Output the [x, y] coordinate of the center of the cell containing the given text.  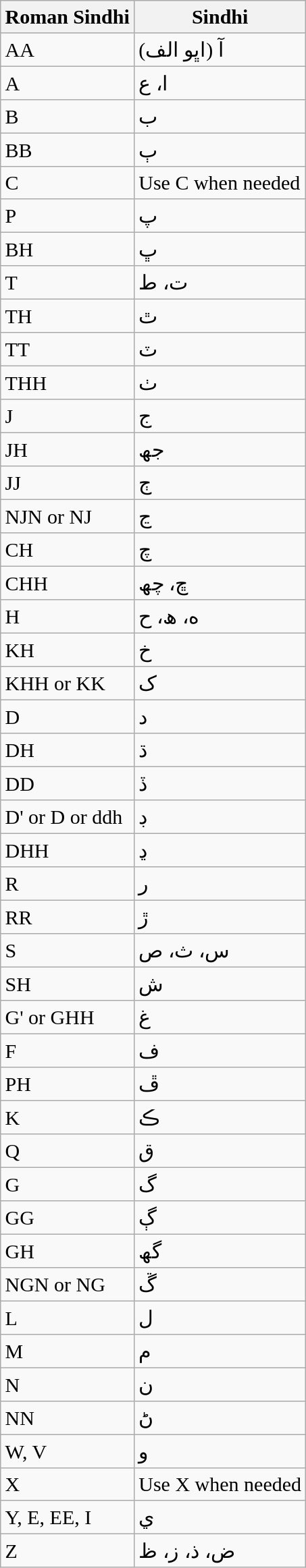
ڙ [220, 917]
جھ [220, 449]
Q [68, 1151]
RR [68, 917]
ڍ [220, 850]
ل [220, 1318]
BH [68, 249]
ڦ [220, 1084]
TT [68, 349]
(آ (اڀو الف [220, 50]
J [68, 416]
NGN or NG [68, 1285]
KH [68, 650]
ڪ [220, 1117]
گ [220, 1184]
و [220, 1451]
ڏ [220, 783]
ش [220, 984]
ب [220, 117]
Z [68, 1550]
D [68, 717]
Use C when needed [220, 183]
SH [68, 984]
NJN or NJ [68, 516]
غ [220, 1017]
ٽ [220, 349]
A [68, 83]
ڱ [220, 1285]
ڄ [220, 483]
T [68, 283]
K [68, 1117]
ض، ذ، ز، ظ [220, 1550]
BB [68, 150]
ڊ [220, 817]
ق [220, 1151]
TH [68, 316]
ڌ [220, 750]
KHH or KK [68, 683]
ڀ [220, 249]
ٺ [220, 383]
JJ [68, 483]
M [68, 1351]
ي [220, 1517]
ا، ع [220, 83]
DHH [68, 850]
G' or GHH [68, 1017]
THH [68, 383]
ڳ [220, 1218]
AA [68, 50]
B [68, 117]
ٿ [220, 316]
GH [68, 1251]
ک [220, 683]
Use X when needed [220, 1484]
Y, E, EE, I [68, 1517]
ه، ھ، ح [220, 617]
X [68, 1484]
P [68, 216]
S [68, 951]
Sindhi [220, 17]
ڇ، چھ [220, 583]
C [68, 183]
پ [220, 216]
ڃ [220, 516]
ر [220, 884]
R [68, 884]
Roman Sindhi [68, 17]
F [68, 1051]
G [68, 1184]
ت، ط [220, 283]
GG [68, 1218]
د [220, 717]
چ [220, 550]
CHH [68, 583]
ٻ [220, 150]
ڻ [220, 1418]
H [68, 617]
ن [220, 1384]
L [68, 1318]
DH [68, 750]
D' or D or ddh [68, 817]
N [68, 1384]
م [220, 1351]
خ [220, 650]
CH [68, 550]
W, V [68, 1451]
ف [220, 1051]
DD [68, 783]
NN [68, 1418]
گھ [220, 1251]
ج [220, 416]
س، ث، ص [220, 951]
PH [68, 1084]
JH [68, 449]
